Determine the (X, Y) coordinate at the center of the cell enclosing the given text.  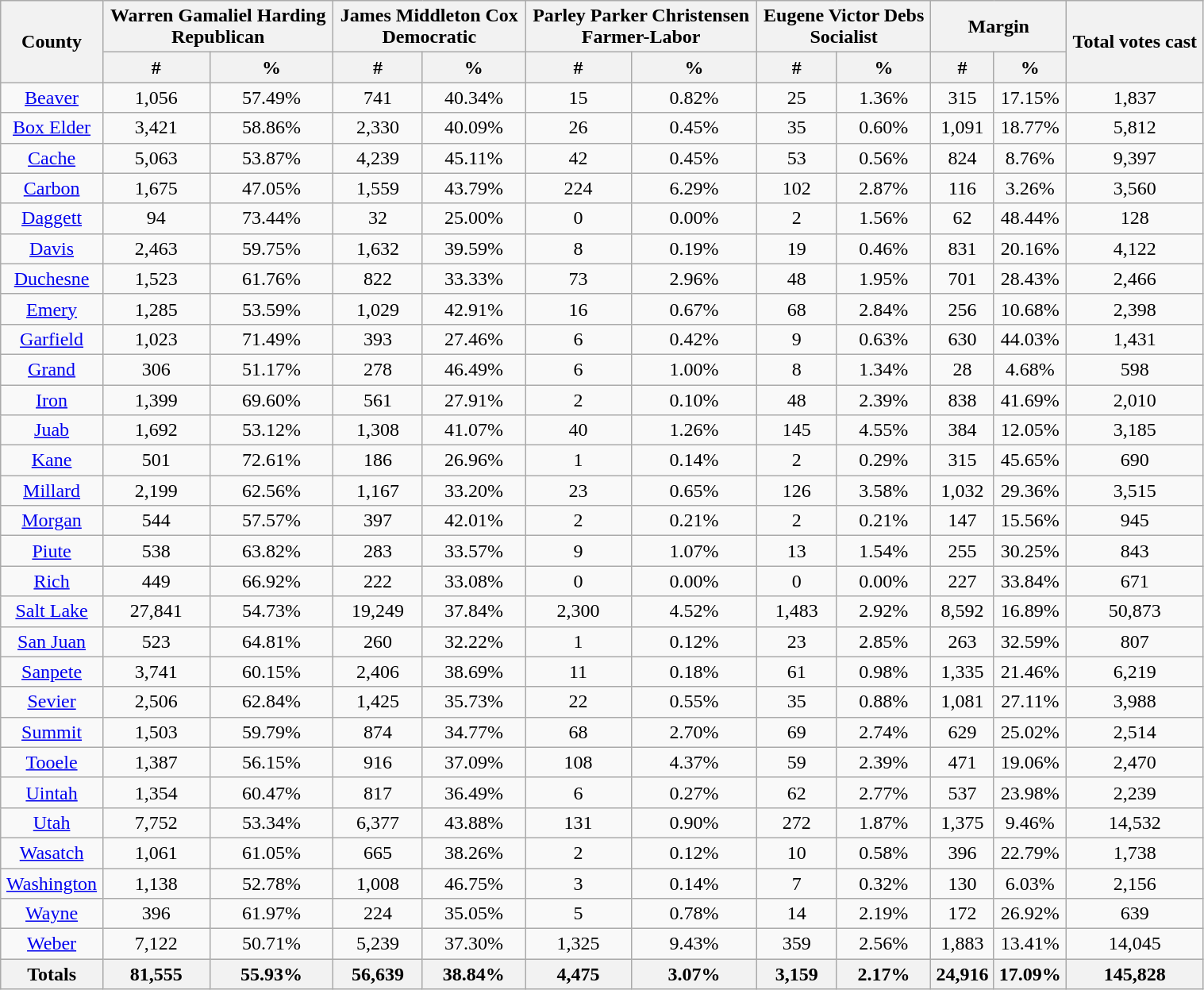
33.57% (474, 551)
255 (962, 551)
73.44% (271, 218)
Duchesne (52, 279)
53.34% (271, 822)
147 (962, 521)
22 (579, 702)
27.91% (474, 399)
3,185 (1135, 430)
1,399 (156, 399)
1,559 (378, 188)
283 (378, 551)
53.87% (271, 158)
0.63% (884, 339)
3,988 (1135, 702)
Box Elder (52, 128)
61.05% (271, 853)
45.11% (474, 158)
3,560 (1135, 188)
3,515 (1135, 491)
2,514 (1135, 732)
2.87% (884, 188)
4,122 (1135, 248)
Uintah (52, 792)
538 (156, 551)
81,555 (156, 974)
36.49% (474, 792)
Juab (52, 430)
1,738 (1135, 853)
53 (797, 158)
1,029 (378, 309)
4.37% (694, 762)
1.00% (694, 369)
42.91% (474, 309)
4,239 (378, 158)
32.22% (474, 641)
3,421 (156, 128)
41.69% (1030, 399)
38.84% (474, 974)
62.56% (271, 491)
0.98% (884, 672)
53.59% (271, 309)
1.26% (694, 430)
471 (962, 762)
916 (378, 762)
56.15% (271, 762)
7,122 (156, 944)
40 (579, 430)
0.42% (694, 339)
27,841 (156, 611)
29.36% (1030, 491)
1.87% (884, 822)
69 (797, 732)
33.20% (474, 491)
393 (378, 339)
1,431 (1135, 339)
1,167 (378, 491)
0.10% (694, 399)
35.05% (474, 914)
1.95% (884, 279)
2,239 (1135, 792)
Grand (52, 369)
1,138 (156, 884)
561 (378, 399)
2,199 (156, 491)
21.46% (1030, 672)
63.82% (271, 551)
41.07% (474, 430)
5,063 (156, 158)
35.73% (474, 702)
945 (1135, 521)
Beaver (52, 98)
37.30% (474, 944)
1,523 (156, 279)
33.84% (1030, 581)
39.59% (474, 248)
30.25% (1030, 551)
27.46% (474, 339)
19 (797, 248)
1,425 (378, 702)
26.96% (474, 460)
10.68% (1030, 309)
6,219 (1135, 672)
Piute (52, 551)
40.09% (474, 128)
0.88% (884, 702)
43.79% (474, 188)
1,285 (156, 309)
0.18% (694, 672)
629 (962, 732)
23.98% (1030, 792)
50.71% (271, 944)
1,091 (962, 128)
639 (1135, 914)
Carbon (52, 188)
53.12% (271, 430)
384 (962, 430)
72.61% (271, 460)
1,837 (1135, 98)
3.07% (694, 974)
817 (378, 792)
1,675 (156, 188)
544 (156, 521)
2.92% (884, 611)
359 (797, 944)
9.46% (1030, 822)
1.07% (694, 551)
Totals (52, 974)
5 (579, 914)
0.55% (694, 702)
824 (962, 158)
1,883 (962, 944)
0.56% (884, 158)
16.89% (1030, 611)
1.36% (884, 98)
701 (962, 279)
523 (156, 641)
Rich (52, 581)
Tooele (52, 762)
0.29% (884, 460)
501 (156, 460)
1,308 (378, 430)
46.49% (474, 369)
537 (962, 792)
San Juan (52, 641)
Cache (52, 158)
County (52, 41)
28 (962, 369)
Eugene Victor DebsSocialist (844, 27)
54.73% (271, 611)
37.09% (474, 762)
45.65% (1030, 460)
126 (797, 491)
56,639 (378, 974)
0.90% (694, 822)
13.41% (1030, 944)
630 (962, 339)
3.58% (884, 491)
5,812 (1135, 128)
2,156 (1135, 884)
7,752 (156, 822)
24,916 (962, 974)
2,300 (579, 611)
42 (579, 158)
Morgan (52, 521)
Kane (52, 460)
42.01% (474, 521)
145 (797, 430)
8.76% (1030, 158)
0.67% (694, 309)
20.16% (1030, 248)
40.34% (474, 98)
Warren Gamaliel HardingRepublican (217, 27)
2.70% (694, 732)
47.05% (271, 188)
61.76% (271, 279)
Wasatch (52, 853)
Davis (52, 248)
1,325 (579, 944)
1,375 (962, 822)
52.78% (271, 884)
1,632 (378, 248)
2,470 (1135, 762)
2,330 (378, 128)
6.03% (1030, 884)
11 (579, 672)
6,377 (378, 822)
17.09% (1030, 974)
272 (797, 822)
4.55% (884, 430)
0.65% (694, 491)
0.78% (694, 914)
26 (579, 128)
671 (1135, 581)
Utah (52, 822)
38.69% (474, 672)
25 (797, 98)
73 (579, 279)
9.43% (694, 944)
1,483 (797, 611)
822 (378, 279)
1,503 (156, 732)
13 (797, 551)
1,008 (378, 884)
2.84% (884, 309)
58.86% (271, 128)
2.96% (694, 279)
32 (378, 218)
102 (797, 188)
61.97% (271, 914)
61 (797, 672)
Washington (52, 884)
186 (378, 460)
14,045 (1135, 944)
2,463 (156, 248)
Parley Parker ChristensenFarmer-Labor (641, 27)
831 (962, 248)
33.33% (474, 279)
2.77% (884, 792)
9,397 (1135, 158)
128 (1135, 218)
145,828 (1135, 974)
14 (797, 914)
15.56% (1030, 521)
19,249 (378, 611)
1,056 (156, 98)
1,081 (962, 702)
Daggett (52, 218)
Salt Lake (52, 611)
59.79% (271, 732)
34.77% (474, 732)
10 (797, 853)
Emery (52, 309)
1,354 (156, 792)
2,466 (1135, 279)
306 (156, 369)
2.74% (884, 732)
1,387 (156, 762)
838 (962, 399)
51.17% (271, 369)
256 (962, 309)
2.17% (884, 974)
2,010 (1135, 399)
8,592 (962, 611)
14,532 (1135, 822)
27.11% (1030, 702)
15 (579, 98)
28.43% (1030, 279)
172 (962, 914)
37.84% (474, 611)
Wayne (52, 914)
1,061 (156, 853)
3,159 (797, 974)
1,692 (156, 430)
Sevier (52, 702)
843 (1135, 551)
64.81% (271, 641)
0.19% (694, 248)
48.44% (1030, 218)
1.54% (884, 551)
2,506 (156, 702)
Garfield (52, 339)
665 (378, 853)
1.34% (884, 369)
62.84% (271, 702)
1,023 (156, 339)
0.27% (694, 792)
2.19% (884, 914)
69.60% (271, 399)
690 (1135, 460)
807 (1135, 641)
3,741 (156, 672)
Iron (52, 399)
55.93% (271, 974)
260 (378, 641)
59.75% (271, 248)
2.85% (884, 641)
Summit (52, 732)
741 (378, 98)
38.26% (474, 853)
0.32% (884, 884)
449 (156, 581)
Weber (52, 944)
1,032 (962, 491)
4.68% (1030, 369)
26.92% (1030, 914)
60.47% (271, 792)
3 (579, 884)
116 (962, 188)
60.15% (271, 672)
1,335 (962, 672)
0.82% (694, 98)
7 (797, 884)
4.52% (694, 611)
57.49% (271, 98)
0.58% (884, 853)
50,873 (1135, 611)
Sanpete (52, 672)
131 (579, 822)
Millard (52, 491)
2,398 (1135, 309)
3.26% (1030, 188)
71.49% (271, 339)
16 (579, 309)
57.57% (271, 521)
2.56% (884, 944)
Total votes cast (1135, 41)
James Middleton CoxDemocratic (429, 27)
12.05% (1030, 430)
4,475 (579, 974)
278 (378, 369)
46.75% (474, 884)
66.92% (271, 581)
1.56% (884, 218)
2,406 (378, 672)
19.06% (1030, 762)
397 (378, 521)
43.88% (474, 822)
Margin (998, 27)
263 (962, 641)
94 (156, 218)
44.03% (1030, 339)
5,239 (378, 944)
32.59% (1030, 641)
25.00% (474, 218)
874 (378, 732)
17.15% (1030, 98)
108 (579, 762)
18.77% (1030, 128)
59 (797, 762)
22.79% (1030, 853)
227 (962, 581)
25.02% (1030, 732)
0.60% (884, 128)
222 (378, 581)
0.46% (884, 248)
598 (1135, 369)
6.29% (694, 188)
130 (962, 884)
33.08% (474, 581)
